Output the (X, Y) coordinate of the center of the cell containing the given text.  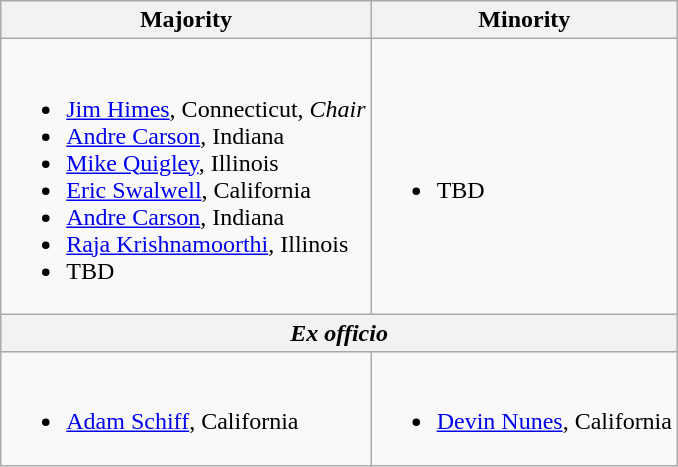
Ex officio (340, 333)
Majority (186, 20)
TBD (524, 176)
Minority (524, 20)
Devin Nunes, California (524, 408)
Adam Schiff, California (186, 408)
